Determine the (X, Y) coordinate at the center of the cell enclosing the given text.  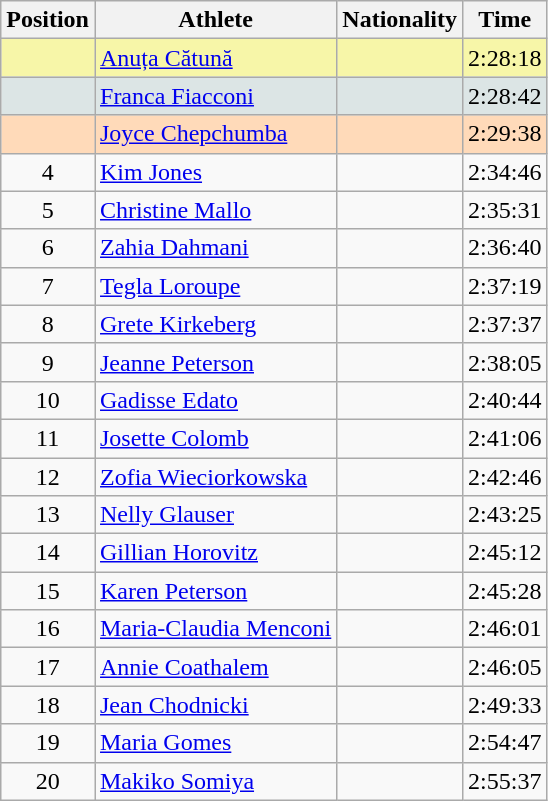
17 (48, 667)
4 (48, 172)
2:41:06 (505, 438)
Makiko Somiya (215, 781)
2:38:05 (505, 362)
2:43:25 (505, 515)
Nationality (400, 20)
18 (48, 705)
Zofia Wieciorkowska (215, 477)
2:55:37 (505, 781)
2:46:05 (505, 667)
12 (48, 477)
Zahia Dahmani (215, 248)
13 (48, 515)
2:45:12 (505, 553)
Annie Coathalem (215, 667)
2:40:44 (505, 400)
Christine Mallo (215, 210)
Maria Gomes (215, 743)
Grete Kirkeberg (215, 324)
2:45:28 (505, 591)
8 (48, 324)
9 (48, 362)
Tegla Loroupe (215, 286)
Gadisse Edato (215, 400)
2:29:38 (505, 134)
Athlete (215, 20)
14 (48, 553)
Joyce Chepchumba (215, 134)
2:28:18 (505, 58)
19 (48, 743)
Kim Jones (215, 172)
2:34:46 (505, 172)
5 (48, 210)
Jeanne Peterson (215, 362)
20 (48, 781)
2:37:37 (505, 324)
7 (48, 286)
2:49:33 (505, 705)
2:35:31 (505, 210)
2:28:42 (505, 96)
Time (505, 20)
Position (48, 20)
Josette Colomb (215, 438)
Gillian Horovitz (215, 553)
6 (48, 248)
16 (48, 629)
10 (48, 400)
Nelly Glauser (215, 515)
Maria-Claudia Menconi (215, 629)
15 (48, 591)
2:54:47 (505, 743)
Karen Peterson (215, 591)
11 (48, 438)
Jean Chodnicki (215, 705)
2:37:19 (505, 286)
Anuța Cătună (215, 58)
Franca Fiacconi (215, 96)
2:42:46 (505, 477)
2:36:40 (505, 248)
2:46:01 (505, 629)
